Return (X, Y) of the center of cell containing provided text 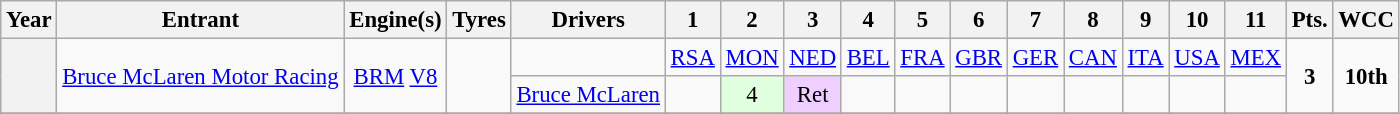
BRM V8 (396, 76)
6 (978, 20)
USA (1197, 58)
RSA (692, 58)
GBR (978, 58)
ITA (1146, 58)
Year (29, 20)
Tyres (479, 20)
Engine(s) (396, 20)
BEL (868, 58)
GER (1035, 58)
Drivers (588, 20)
2 (752, 20)
9 (1146, 20)
1 (692, 20)
Entrant (200, 20)
5 (922, 20)
WCC (1366, 20)
FRA (922, 58)
10 (1197, 20)
10th (1366, 76)
11 (1256, 20)
Pts. (1310, 20)
Bruce McLaren Motor Racing (200, 76)
NED (812, 58)
8 (1094, 20)
CAN (1094, 58)
Ret (812, 95)
7 (1035, 20)
Bruce McLaren (588, 95)
MEX (1256, 58)
MON (752, 58)
